For the text-containing cell, return its midpoint in (X, Y) coordinate format. 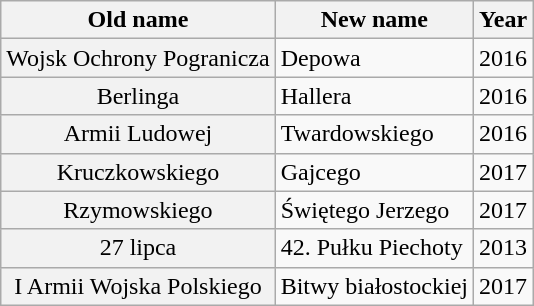
42. Pułku Piechoty (374, 248)
Twardowskiego (374, 134)
Armii Ludowej (138, 134)
Depowa (374, 58)
I Armii Wojska Polskiego (138, 286)
Rzymowskiego (138, 210)
Old name (138, 20)
Wojsk Ochrony Pogranicza (138, 58)
27 lipca (138, 248)
Świętego Jerzego (374, 210)
Berlinga (138, 96)
Gajcego (374, 172)
New name (374, 20)
2013 (504, 248)
Year (504, 20)
Bitwy białostockiej (374, 286)
Hallera (374, 96)
Kruczkowskiego (138, 172)
